Output the [X, Y] coordinate of the center of the cell containing the given text.  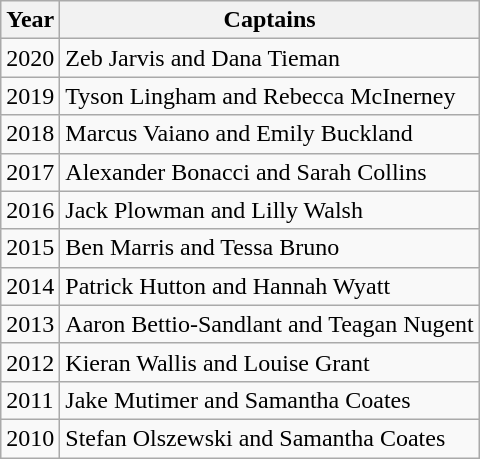
Captains [270, 20]
Zeb Jarvis and Dana Tieman [270, 58]
2010 [30, 438]
2014 [30, 286]
Alexander Bonacci and Sarah Collins [270, 172]
2016 [30, 210]
Marcus Vaiano and Emily Buckland [270, 134]
2015 [30, 248]
2011 [30, 400]
Kieran Wallis and Louise Grant [270, 362]
Ben Marris and Tessa Bruno [270, 248]
2013 [30, 324]
2020 [30, 58]
Jake Mutimer and Samantha Coates [270, 400]
Year [30, 20]
Jack Plowman and Lilly Walsh [270, 210]
2017 [30, 172]
Stefan Olszewski and Samantha Coates [270, 438]
Tyson Lingham and Rebecca McInerney [270, 96]
2018 [30, 134]
2012 [30, 362]
2019 [30, 96]
Patrick Hutton and Hannah Wyatt [270, 286]
Aaron Bettio-Sandlant and Teagan Nugent [270, 324]
